Detect which cell encompasses the target text, then output its [X, Y] center coordinate. 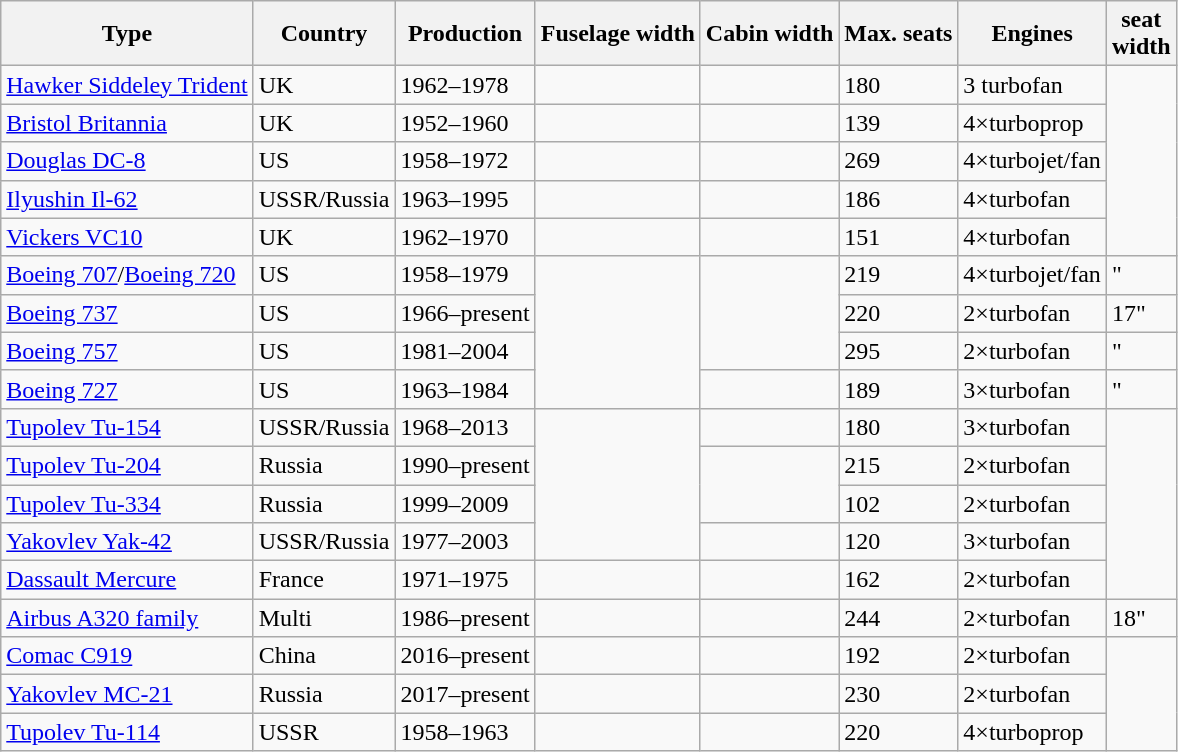
China [324, 656]
219 [898, 275]
Yakovlev MC-21 [127, 694]
139 [898, 123]
Yakovlev Yak-42 [127, 542]
Multi [324, 618]
Bristol Britannia [127, 123]
1999–2009 [465, 503]
Tupolev Tu-204 [127, 465]
1986–present [465, 618]
USSR [324, 732]
186 [898, 199]
151 [898, 237]
192 [898, 656]
France [324, 580]
Tupolev Tu-334 [127, 503]
1977–2003 [465, 542]
215 [898, 465]
1962–1970 [465, 237]
1962–1978 [465, 85]
230 [898, 694]
Dassault Mercure [127, 580]
18" [1141, 618]
1958–1972 [465, 161]
1963–1984 [465, 389]
1952–1960 [465, 123]
189 [898, 389]
Production [465, 34]
Boeing 727 [127, 389]
269 [898, 161]
Airbus A320 family [127, 618]
Ilyushin Il-62 [127, 199]
Type [127, 34]
Fuselage width [618, 34]
Comac C919 [127, 656]
Hawker Siddeley Trident [127, 85]
1958–1963 [465, 732]
Vickers VC10 [127, 237]
Tupolev Tu-154 [127, 427]
1966–present [465, 313]
Douglas DC-8 [127, 161]
2016–present [465, 656]
Max. seats [898, 34]
162 [898, 580]
17" [1141, 313]
Boeing 757 [127, 351]
seatwidth [1141, 34]
295 [898, 351]
Boeing 707/Boeing 720 [127, 275]
244 [898, 618]
Boeing 737 [127, 313]
1971–1975 [465, 580]
1990–present [465, 465]
2017–present [465, 694]
1963–1995 [465, 199]
Cabin width [769, 34]
Country [324, 34]
Engines [1032, 34]
3 turbofan [1032, 85]
1968–2013 [465, 427]
Tupolev Tu-114 [127, 732]
1981–2004 [465, 351]
1958–1979 [465, 275]
120 [898, 542]
102 [898, 503]
